Scan for the cell matching the given text and deliver its [x, y] coordinate at center. 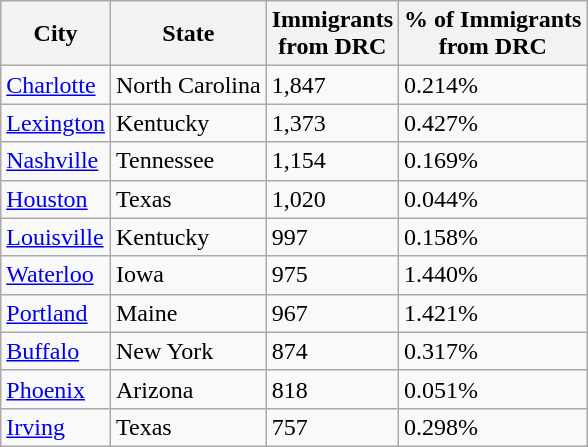
874 [332, 351]
818 [332, 389]
1,847 [332, 85]
0.169% [493, 161]
967 [332, 313]
State [188, 34]
1,154 [332, 161]
Arizona [188, 389]
Lexington [56, 123]
1.440% [493, 275]
Iowa [188, 275]
Louisville [56, 237]
0.427% [493, 123]
Buffalo [56, 351]
Immigrantsfrom DRC [332, 34]
0.158% [493, 237]
% of Immigrantsfrom DRC [493, 34]
997 [332, 237]
Nashville [56, 161]
0.051% [493, 389]
0.044% [493, 199]
Houston [56, 199]
Phoenix [56, 389]
1.421% [493, 313]
975 [332, 275]
Portland [56, 313]
0.298% [493, 427]
1,373 [332, 123]
Maine [188, 313]
0.214% [493, 85]
Charlotte [56, 85]
Irving [56, 427]
Tennessee [188, 161]
New York [188, 351]
Waterloo [56, 275]
North Carolina [188, 85]
City [56, 34]
0.317% [493, 351]
757 [332, 427]
1,020 [332, 199]
